Return [X, Y] of the center of cell containing provided text 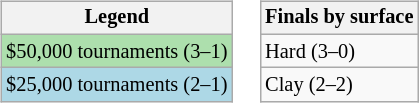
$50,000 tournaments (3–1) [116, 51]
$25,000 tournaments (2–1) [116, 85]
Legend [116, 18]
Clay (2–2) [339, 85]
Hard (3–0) [339, 51]
Finals by surface [339, 18]
